Detect which cell encompasses the target text, then output its (X, Y) center coordinate. 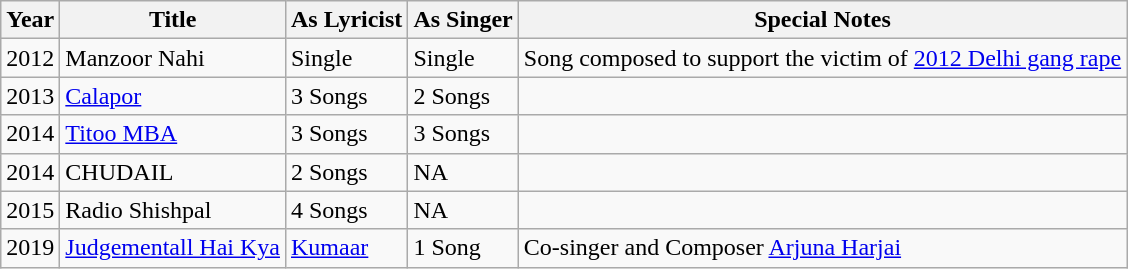
Titoo MBA (173, 134)
Year (30, 20)
Manzoor Nahi (173, 58)
As Singer (463, 20)
1 Song (463, 248)
Judgementall Hai Kya (173, 248)
2012 (30, 58)
As Lyricist (346, 20)
CHUDAIL (173, 172)
Special Notes (822, 20)
Title (173, 20)
Radio Shishpal (173, 210)
2013 (30, 96)
Calapor (173, 96)
Kumaar (346, 248)
4 Songs (346, 210)
2019 (30, 248)
2015 (30, 210)
Song composed to support the victim of 2012 Delhi gang rape (822, 58)
Co-singer and Composer Arjuna Harjai (822, 248)
